For the text-containing cell, return its midpoint in (X, Y) coordinate format. 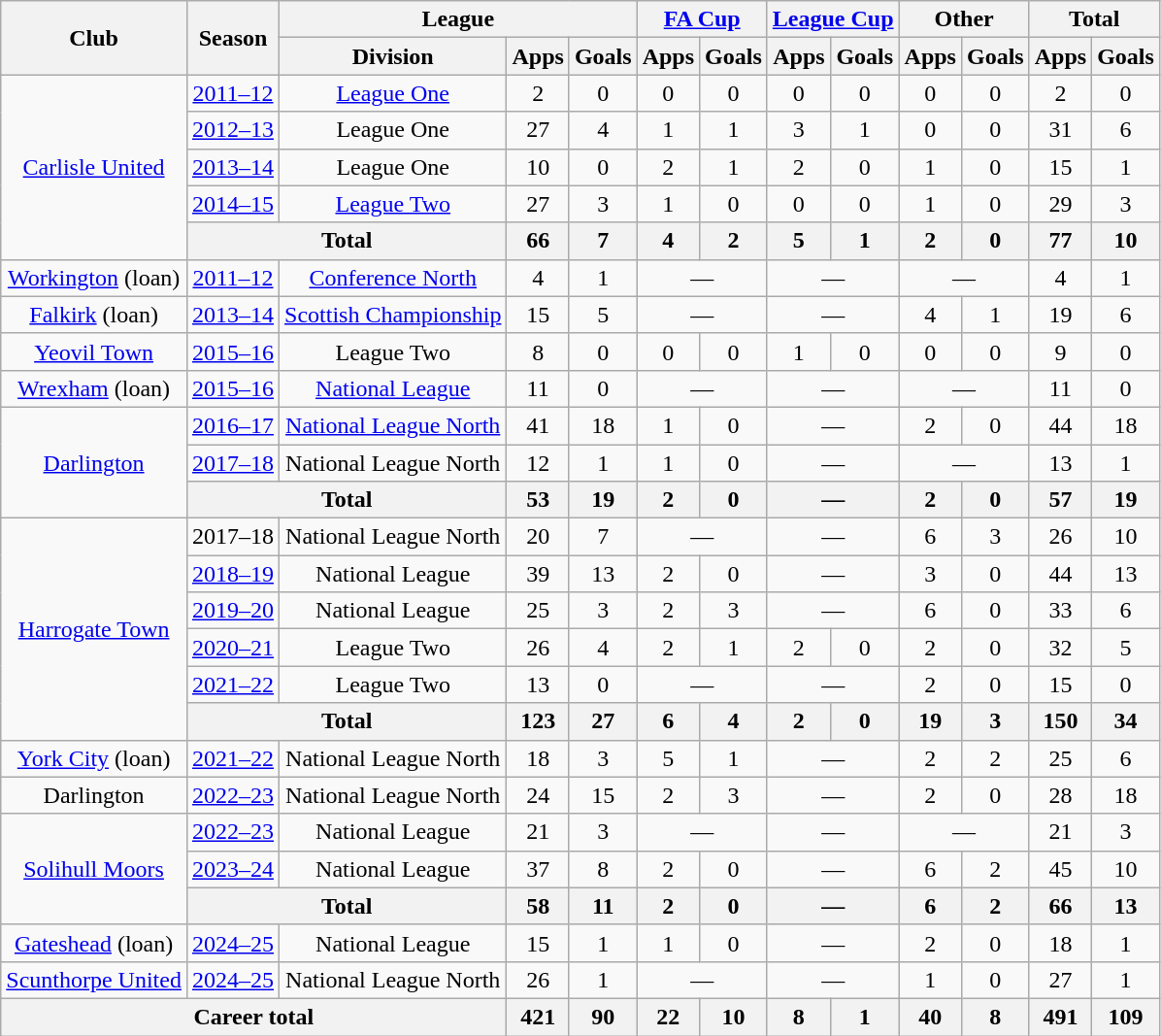
2016–17 (233, 425)
150 (1060, 721)
45 (1060, 869)
40 (930, 1017)
Division (393, 56)
2018–19 (233, 574)
Other (964, 19)
33 (1060, 611)
53 (538, 500)
31 (1060, 130)
24 (538, 795)
123 (538, 721)
109 (1126, 1017)
Carlisle United (94, 167)
2014–15 (233, 204)
2020–21 (233, 648)
2019–20 (233, 611)
90 (603, 1017)
28 (1060, 795)
58 (538, 906)
FA Cup (702, 19)
Solihull Moors (94, 869)
34 (1126, 721)
Gateshead (loan) (94, 943)
57 (1060, 500)
20 (538, 537)
York City (loan) (94, 758)
32 (1060, 648)
2023–24 (233, 869)
41 (538, 425)
League Cup (833, 19)
39 (538, 574)
Wrexham (loan) (94, 388)
22 (668, 1017)
Harrogate Town (94, 629)
29 (1060, 204)
Yeovil Town (94, 351)
37 (538, 869)
491 (1060, 1017)
Club (94, 38)
League (458, 19)
421 (538, 1017)
Workington (loan) (94, 278)
Scottish Championship (393, 315)
Career total (254, 1017)
Scunthorpe United (94, 980)
Season (233, 38)
Conference North (393, 278)
Falkirk (loan) (94, 315)
9 (1060, 351)
77 (1060, 241)
2012–13 (233, 130)
12 (538, 463)
